From the cell containing the given text, extract its center point as [X, Y] coordinate. 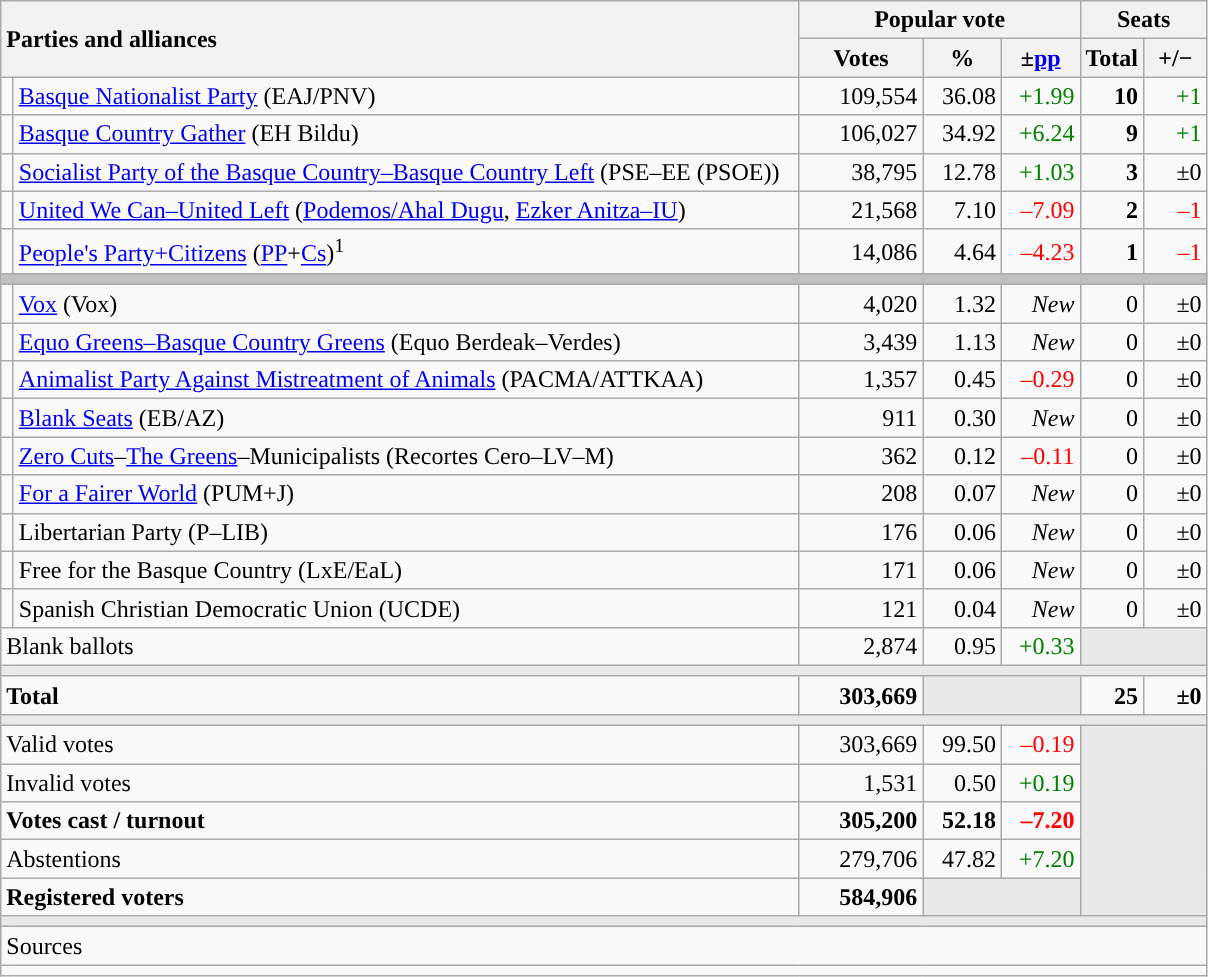
People's Party+Citizens (PP+Cs)1 [406, 252]
911 [861, 418]
4,020 [861, 304]
3 [1112, 172]
121 [861, 608]
7.10 [962, 210]
0.04 [962, 608]
–0.11 [1040, 456]
Basque Country Gather (EH Bildu) [406, 134]
Blank ballots [400, 646]
+/− [1176, 58]
Registered voters [400, 897]
–0.19 [1040, 745]
Votes [861, 58]
Spanish Christian Democratic Union (UCDE) [406, 608]
1,357 [861, 380]
Popular vote [940, 20]
36.08 [962, 96]
For a Fairer World (PUM+J) [406, 494]
0.45 [962, 380]
12.78 [962, 172]
Vox (Vox) [406, 304]
0.30 [962, 418]
–4.23 [1040, 252]
584,906 [861, 897]
176 [861, 532]
+1.03 [1040, 172]
2 [1112, 210]
2,874 [861, 646]
+1.99 [1040, 96]
Basque Nationalist Party (EAJ/PNV) [406, 96]
0.95 [962, 646]
–0.29 [1040, 380]
–7.09 [1040, 210]
171 [861, 570]
14,086 [861, 252]
Zero Cuts–The Greens–Municipalists (Recortes Cero–LV–M) [406, 456]
38,795 [861, 172]
Animalist Party Against Mistreatment of Animals (PACMA/ATTKAA) [406, 380]
3,439 [861, 342]
99.50 [962, 745]
362 [861, 456]
Valid votes [400, 745]
1,531 [861, 783]
4.64 [962, 252]
279,706 [861, 859]
+7.20 [1040, 859]
106,027 [861, 134]
10 [1112, 96]
Sources [604, 946]
52.18 [962, 821]
+0.33 [1040, 646]
Parties and alliances [400, 39]
Blank Seats (EB/AZ) [406, 418]
0.07 [962, 494]
Libertarian Party (P–LIB) [406, 532]
Socialist Party of the Basque Country–Basque Country Left (PSE–EE (PSOE)) [406, 172]
Equo Greens–Basque Country Greens (Equo Berdeak–Verdes) [406, 342]
–7.20 [1040, 821]
9 [1112, 134]
47.82 [962, 859]
109,554 [861, 96]
+0.19 [1040, 783]
±pp [1040, 58]
United We Can–United Left (Podemos/Ahal Dugu, Ezker Anitza–IU) [406, 210]
0.50 [962, 783]
1.13 [962, 342]
305,200 [861, 821]
Abstentions [400, 859]
208 [861, 494]
1 [1112, 252]
21,568 [861, 210]
34.92 [962, 134]
Votes cast / turnout [400, 821]
Free for the Basque Country (LxE/EaL) [406, 570]
Invalid votes [400, 783]
0.12 [962, 456]
25 [1112, 695]
1.32 [962, 304]
+6.24 [1040, 134]
Seats [1144, 20]
% [962, 58]
